Detect which cell encompasses the target text, then output its (X, Y) center coordinate. 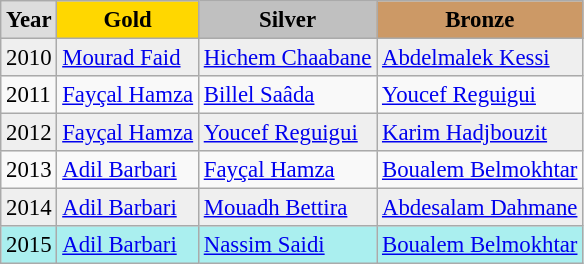
2012 (29, 133)
2010 (29, 58)
2014 (29, 208)
Bronze (480, 20)
Nassim Saidi (287, 245)
Mouadh Bettira (287, 208)
Hichem Chaabane (287, 58)
Billel Saâda (287, 95)
2013 (29, 170)
Abdelmalek Kessi (480, 58)
Abdesalam Dahmane (480, 208)
2015 (29, 245)
Silver (287, 20)
Karim Hadjbouzit (480, 133)
2011 (29, 95)
Year (29, 20)
Mourad Faid (128, 58)
Gold (128, 20)
